Detect which cell encompasses the target text, then output its (x, y) center coordinate. 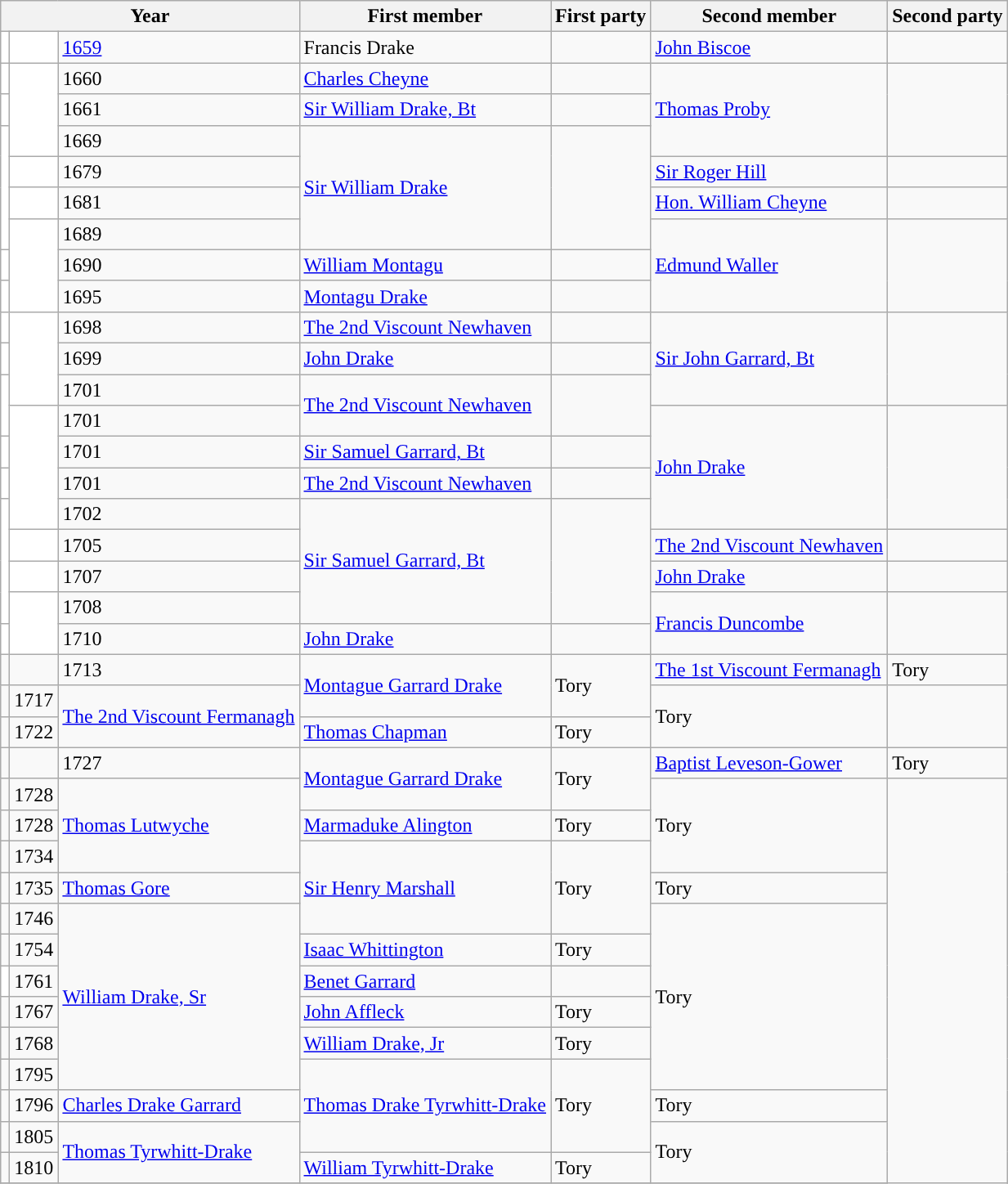
Sir Henry Marshall (425, 887)
1659 (178, 47)
John Biscoe (769, 47)
William Tyrwhitt-Drake (425, 1168)
Second party (948, 16)
Thomas Proby (769, 110)
The 2nd Viscount Fermanagh (178, 716)
Charles Cheyne (425, 78)
Baptist Leveson-Gower (769, 763)
1713 (178, 670)
William Drake, Sr (178, 997)
1717 (34, 701)
Francis Duncombe (769, 623)
1710 (178, 639)
1669 (178, 141)
Thomas Chapman (425, 732)
First party (601, 16)
Edmund Waller (769, 265)
1735 (34, 887)
Year (150, 16)
1690 (178, 265)
1768 (34, 1043)
Second member (769, 16)
1722 (34, 732)
1661 (178, 110)
Thomas Drake Tyrwhitt-Drake (425, 1106)
1746 (34, 919)
1699 (178, 358)
Benet Garrard (425, 981)
Hon. William Cheyne (769, 203)
Sir John Garrard, Bt (769, 358)
1805 (34, 1137)
1754 (34, 950)
John Affleck (425, 1012)
The 1st Viscount Fermanagh (769, 670)
1689 (178, 234)
Sir Roger Hill (769, 172)
1796 (34, 1106)
Marmaduke Alington (425, 825)
Thomas Gore (178, 887)
1767 (34, 1012)
1695 (178, 296)
1681 (178, 203)
1727 (178, 763)
1698 (178, 327)
Thomas Tyrwhitt-Drake (178, 1152)
1660 (178, 78)
1707 (178, 576)
1734 (34, 856)
1679 (178, 172)
Sir William Drake (425, 187)
Montagu Drake (425, 296)
Thomas Lutwyche (178, 825)
Isaac Whittington (425, 950)
1795 (34, 1074)
1705 (178, 545)
1702 (178, 514)
William Drake, Jr (425, 1043)
William Montagu (425, 265)
1708 (178, 608)
Charles Drake Garrard (178, 1106)
1810 (34, 1168)
Francis Drake (425, 47)
Sir William Drake, Bt (425, 110)
1761 (34, 981)
First member (425, 16)
